Find where the given text appears and provide that cell's center as (x, y) coordinate. 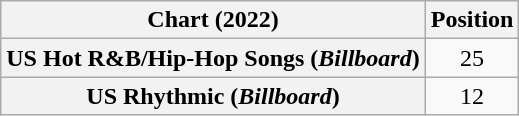
Position (472, 20)
US Rhythmic (Billboard) (213, 96)
US Hot R&B/Hip-Hop Songs (Billboard) (213, 58)
12 (472, 96)
25 (472, 58)
Chart (2022) (213, 20)
